Find where the given text appears and provide that cell's center as (x, y) coordinate. 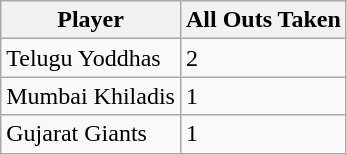
Mumbai Khiladis (91, 96)
Player (91, 20)
Telugu Yoddhas (91, 58)
Gujarat Giants (91, 134)
All Outs Taken (263, 20)
2 (263, 58)
